Output the (x, y) coordinate of the center of the cell containing the given text.  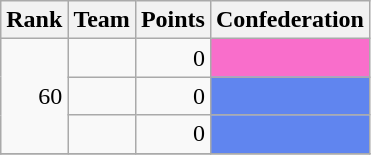
Rank (34, 20)
Confederation (290, 20)
Team (102, 20)
60 (34, 96)
Points (172, 20)
